Locate the cell with the specified text and output its (x, y) center coordinate. 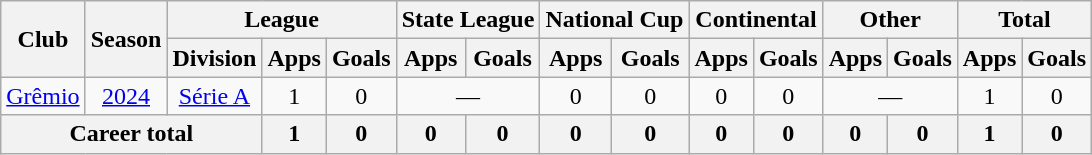
Career total (132, 134)
Continental (756, 20)
Total (1024, 20)
Club (43, 39)
Grêmio (43, 96)
Division (214, 58)
National Cup (614, 20)
2024 (126, 96)
Season (126, 39)
Other (890, 20)
League (282, 20)
Série A (214, 96)
State League (468, 20)
